Extract the [X, Y] coordinate from the center of the cell holding the provided text.  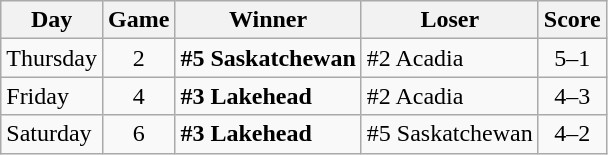
Friday [52, 96]
Winner [268, 20]
4–3 [572, 96]
2 [138, 58]
Thursday [52, 58]
Loser [450, 20]
Day [52, 20]
Game [138, 20]
Saturday [52, 134]
4 [138, 96]
6 [138, 134]
4–2 [572, 134]
Score [572, 20]
5–1 [572, 58]
